Return (x, y) of the center of cell containing provided text 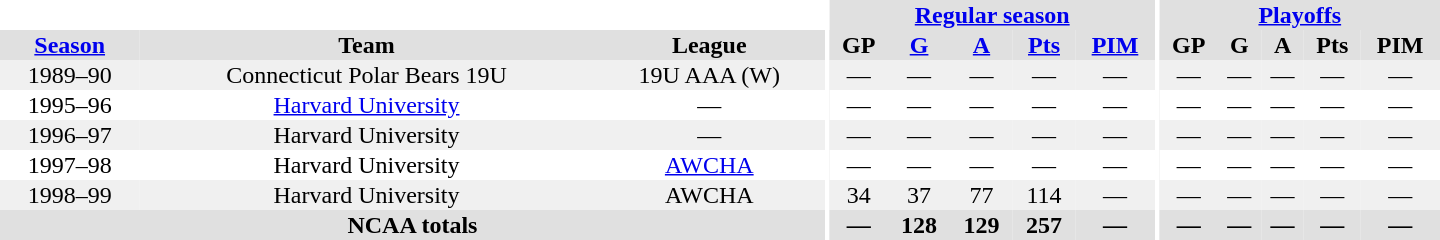
34 (859, 195)
Playoffs (1300, 15)
1995–96 (70, 105)
1998–99 (70, 195)
1996–97 (70, 135)
Regular season (992, 15)
129 (981, 225)
257 (1044, 225)
Team (366, 45)
37 (919, 195)
114 (1044, 195)
League (710, 45)
77 (981, 195)
128 (919, 225)
Season (70, 45)
19U AAA (W) (710, 75)
Connecticut Polar Bears 19U (366, 75)
1989–90 (70, 75)
NCAA totals (412, 225)
1997–98 (70, 165)
